Determine the (x, y) coordinate at the center of the cell enclosing the given text.  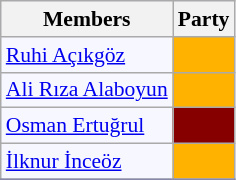
İlknur İnceöz (87, 162)
Ruhi Açıkgöz (87, 55)
Members (87, 19)
Osman Ertuğrul (87, 126)
Ali Rıza Alaboyun (87, 90)
Party (204, 19)
